Determine the [x, y] coordinate at the center of the cell enclosing the given text.  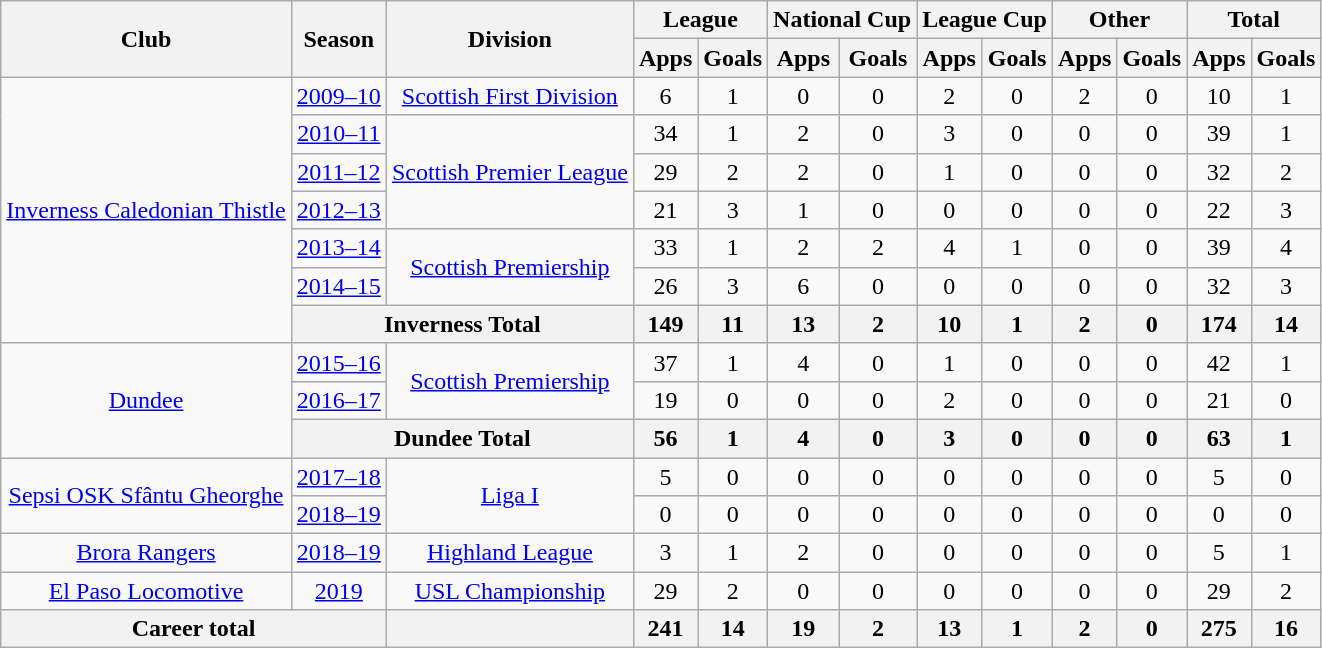
Career total [194, 629]
2011–12 [338, 172]
11 [733, 324]
2014–15 [338, 286]
Division [510, 39]
2019 [338, 591]
Total [1254, 20]
Inverness Caledonian Thistle [146, 210]
League Cup [985, 20]
26 [665, 286]
Scottish Premier League [510, 172]
16 [1286, 629]
El Paso Locomotive [146, 591]
League [700, 20]
Inverness Total [462, 324]
Brora Rangers [146, 553]
2012–13 [338, 210]
Dundee [146, 400]
42 [1219, 362]
USL Championship [510, 591]
Other [1119, 20]
2013–14 [338, 248]
63 [1219, 438]
2009–10 [338, 96]
2015–16 [338, 362]
Liga I [510, 496]
National Cup [842, 20]
Sepsi OSK Sfântu Gheorghe [146, 496]
22 [1219, 210]
Dundee Total [462, 438]
Season [338, 39]
Club [146, 39]
33 [665, 248]
275 [1219, 629]
37 [665, 362]
34 [665, 134]
241 [665, 629]
2017–18 [338, 477]
2010–11 [338, 134]
Scottish First Division [510, 96]
56 [665, 438]
149 [665, 324]
2016–17 [338, 400]
174 [1219, 324]
Highland League [510, 553]
